Pinpoint the cell where the given text exists, returning its [x, y] midpoint coordinate. 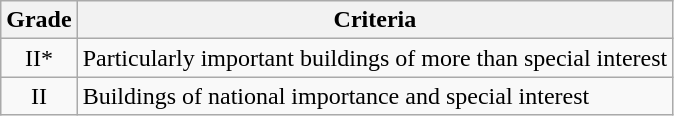
Buildings of national importance and special interest [375, 96]
II* [39, 58]
Criteria [375, 20]
II [39, 96]
Particularly important buildings of more than special interest [375, 58]
Grade [39, 20]
